Identify which cell holds the provided text, then report its (x, y) central coordinate. 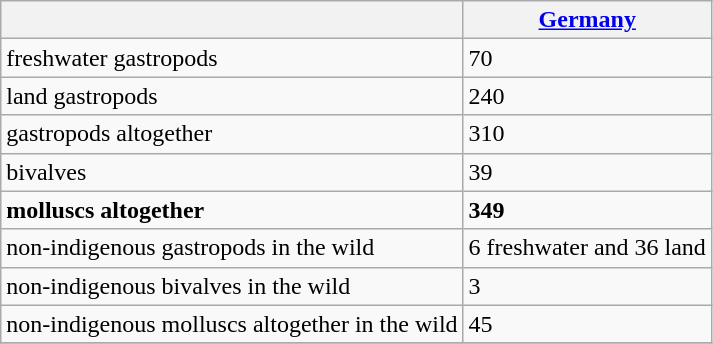
310 (587, 134)
45 (587, 324)
349 (587, 210)
70 (587, 58)
non-indigenous bivalves in the wild (232, 286)
3 (587, 286)
bivalves (232, 172)
gastropods altogether (232, 134)
molluscs altogether (232, 210)
Germany (587, 20)
6 freshwater and 36 land (587, 248)
non-indigenous gastropods in the wild (232, 248)
non-indigenous molluscs altogether in the wild (232, 324)
land gastropods (232, 96)
240 (587, 96)
39 (587, 172)
freshwater gastropods (232, 58)
